From the cell containing the given text, extract its center point as (X, Y) coordinate. 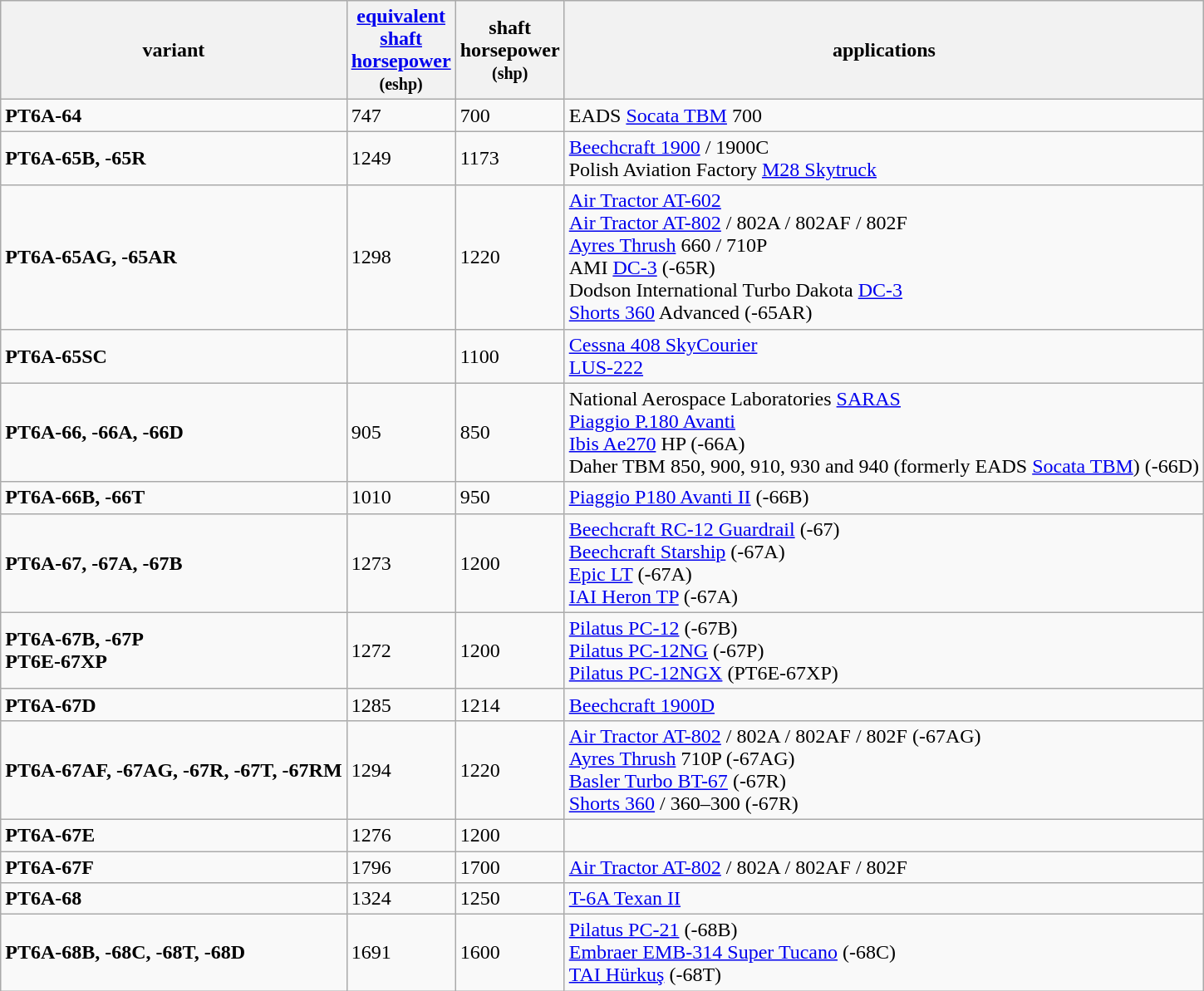
1691 (401, 953)
Pilatus PC-12 (-67B)Pilatus PC-12NG (-67P)Pilatus PC-12NGX (PT6E-67XP) (884, 650)
PT6A-68 (174, 899)
PT6A-66, -66A, -66D (174, 432)
1285 (401, 704)
1276 (401, 835)
Pilatus PC-21 (-68B)Embraer EMB-314 Super Tucano (-68C)TAI Hürkuş (-68T) (884, 953)
1294 (401, 769)
PT6A-67F (174, 866)
905 (401, 432)
850 (510, 432)
PT6A-67E (174, 835)
1010 (401, 498)
1600 (510, 953)
1249 (401, 158)
shafthorsepower(shp) (510, 50)
1250 (510, 899)
T-6A Texan II (884, 899)
variant (174, 50)
PT6A-65B, -65R (174, 158)
1100 (510, 356)
PT6A-64 (174, 115)
1272 (401, 650)
1273 (401, 563)
1796 (401, 866)
PT6A-67, -67A, -67B (174, 563)
National Aerospace Laboratories SARASPiaggio P.180 AvantiIbis Ae270 HP (-66A)Daher TBM 850, 900, 910, 930 and 940 (formerly EADS Socata TBM) (-66D) (884, 432)
700 (510, 115)
1700 (510, 866)
747 (401, 115)
Air Tractor AT-802 / 802A / 802AF / 802F (884, 866)
Beechcraft RC-12 Guardrail (-67)Beechcraft Starship (-67A)Epic LT (-67A)IAI Heron TP (-67A) (884, 563)
Air Tractor AT-802 / 802A / 802AF / 802F (-67AG)Ayres Thrush 710P (-67AG)Basler Turbo BT-67 (-67R)Shorts 360 / 360–300 (-67R) (884, 769)
1298 (401, 258)
PT6A-67D (174, 704)
PT6A-65SC (174, 356)
Beechcraft 1900D (884, 704)
Beechcraft 1900 / 1900CPolish Aviation Factory M28 Skytruck (884, 158)
950 (510, 498)
1173 (510, 158)
PT6A-67B, -67PPT6E-67XP (174, 650)
equivalentshafthorsepower(eshp) (401, 50)
1214 (510, 704)
Cessna 408 SkyCourier LUS-222 (884, 356)
PT6A-67AF, -67AG, -67R, -67T, -67RM (174, 769)
PT6A-65AG, -65AR (174, 258)
EADS Socata TBM 700 (884, 115)
PT6A-68B, -68C, -68T, -68D (174, 953)
Piaggio P180 Avanti II (-66B) (884, 498)
applications (884, 50)
1324 (401, 899)
PT6A-66B, -66T (174, 498)
